Detect which cell encompasses the target text, then output its [X, Y] center coordinate. 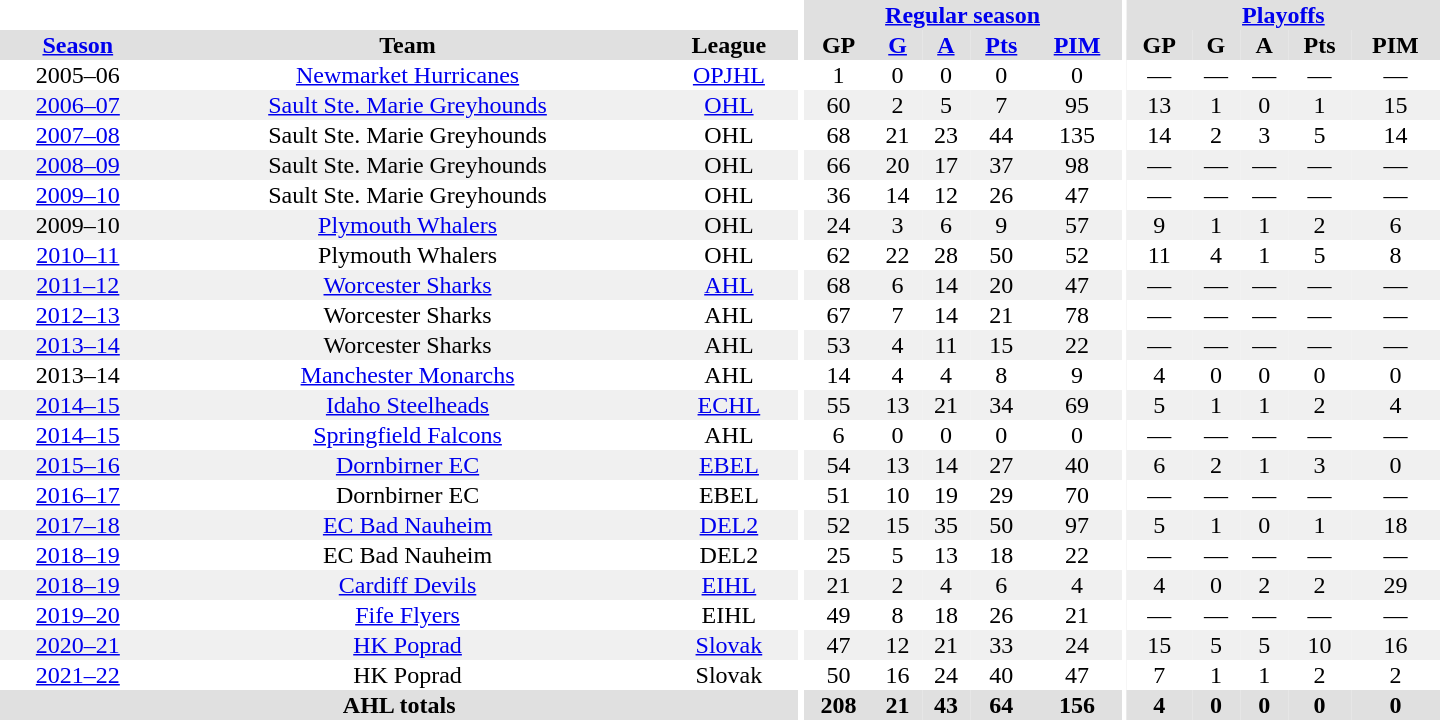
35 [946, 525]
ECHL [728, 405]
54 [839, 465]
2010–11 [78, 255]
2011–12 [78, 285]
95 [1078, 105]
Springfield Falcons [408, 435]
OPJHL [728, 75]
2016–17 [78, 495]
2020–21 [78, 645]
57 [1078, 225]
34 [1002, 405]
17 [946, 165]
Team [408, 45]
66 [839, 165]
2005–06 [78, 75]
2006–07 [78, 105]
208 [839, 705]
2017–18 [78, 525]
Fife Flyers [408, 615]
Regular season [963, 15]
36 [839, 195]
78 [1078, 315]
2012–13 [78, 315]
Manchester Monarchs [408, 375]
51 [839, 495]
19 [946, 495]
Playoffs [1284, 15]
70 [1078, 495]
60 [839, 105]
2008–09 [78, 165]
25 [839, 555]
49 [839, 615]
2007–08 [78, 135]
Newmarket Hurricanes [408, 75]
2015–16 [78, 465]
Idaho Steelheads [408, 405]
37 [1002, 165]
League [728, 45]
67 [839, 315]
62 [839, 255]
98 [1078, 165]
44 [1002, 135]
97 [1078, 525]
28 [946, 255]
33 [1002, 645]
Cardiff Devils [408, 585]
53 [839, 345]
156 [1078, 705]
27 [1002, 465]
43 [946, 705]
55 [839, 405]
23 [946, 135]
135 [1078, 135]
2021–22 [78, 675]
AHL totals [399, 705]
Season [78, 45]
64 [1002, 705]
69 [1078, 405]
2019–20 [78, 615]
